Search for the cell housing the specified text and yield its (X, Y) center coordinate. 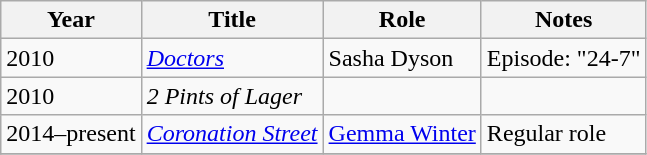
Doctors (232, 58)
Role (402, 20)
Notes (564, 20)
2 Pints of Lager (232, 96)
Gemma Winter (402, 134)
Episode: "24-7" (564, 58)
Sasha Dyson (402, 58)
2014–present (71, 134)
Title (232, 20)
Year (71, 20)
Coronation Street (232, 134)
Regular role (564, 134)
